Provide the [X, Y] coordinate of the cell's center where the given text is located.  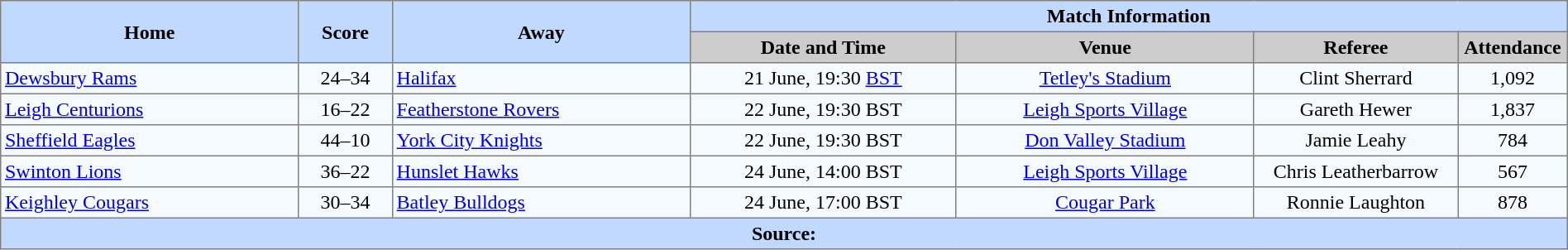
30–34 [346, 203]
York City Knights [541, 141]
Keighley Cougars [150, 203]
Away [541, 31]
Featherstone Rovers [541, 109]
Attendance [1513, 47]
Jamie Leahy [1355, 141]
Venue [1105, 47]
Source: [784, 233]
Don Valley Stadium [1105, 141]
Sheffield Eagles [150, 141]
24 June, 17:00 BST [823, 203]
Dewsbury Rams [150, 79]
Chris Leatherbarrow [1355, 171]
878 [1513, 203]
1,092 [1513, 79]
36–22 [346, 171]
Match Information [1128, 17]
Referee [1355, 47]
Batley Bulldogs [541, 203]
16–22 [346, 109]
1,837 [1513, 109]
21 June, 19:30 BST [823, 79]
Halifax [541, 79]
Ronnie Laughton [1355, 203]
Tetley's Stadium [1105, 79]
Home [150, 31]
24–34 [346, 79]
Swinton Lions [150, 171]
Clint Sherrard [1355, 79]
24 June, 14:00 BST [823, 171]
Hunslet Hawks [541, 171]
Gareth Hewer [1355, 109]
44–10 [346, 141]
567 [1513, 171]
Date and Time [823, 47]
Cougar Park [1105, 203]
Leigh Centurions [150, 109]
784 [1513, 141]
Score [346, 31]
